Output the (X, Y) coordinate of the center of the cell containing the given text.  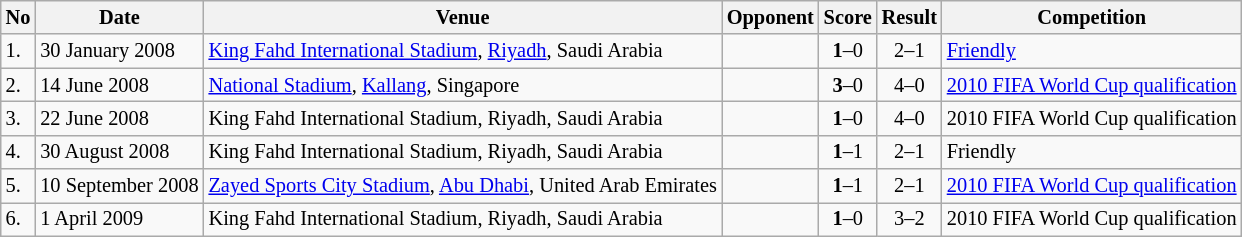
2. (18, 85)
22 June 2008 (119, 118)
5. (18, 186)
30 August 2008 (119, 152)
Opponent (770, 17)
6. (18, 219)
No (18, 17)
Zayed Sports City Stadium, Abu Dhabi, United Arab Emirates (463, 186)
1. (18, 51)
1 April 2009 (119, 219)
3–0 (848, 85)
National Stadium, Kallang, Singapore (463, 85)
3–2 (910, 219)
14 June 2008 (119, 85)
10 September 2008 (119, 186)
Competition (1092, 17)
Venue (463, 17)
30 January 2008 (119, 51)
Result (910, 17)
3. (18, 118)
4. (18, 152)
Date (119, 17)
Score (848, 17)
